Return the (x, y) coordinate for the center point of the cell that contains the specified text.  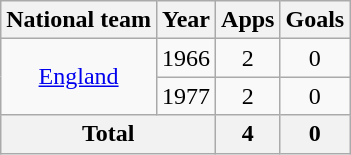
Total (108, 134)
England (79, 77)
1977 (186, 96)
Goals (315, 20)
1966 (186, 58)
Year (186, 20)
National team (79, 20)
Apps (248, 20)
4 (248, 134)
